Locate the cell with the specified text and output its [x, y] center coordinate. 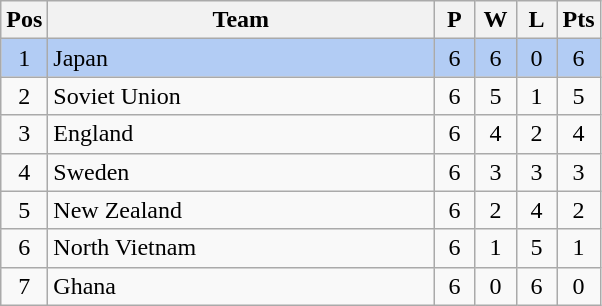
Ghana [241, 286]
England [241, 134]
Team [241, 20]
Sweden [241, 172]
Pts [578, 20]
P [454, 20]
Japan [241, 58]
North Vietnam [241, 248]
7 [24, 286]
L [536, 20]
Pos [24, 20]
Soviet Union [241, 96]
W [496, 20]
New Zealand [241, 210]
